Capture the cell that displays the provided text and extract its (x, y) central coordinate. 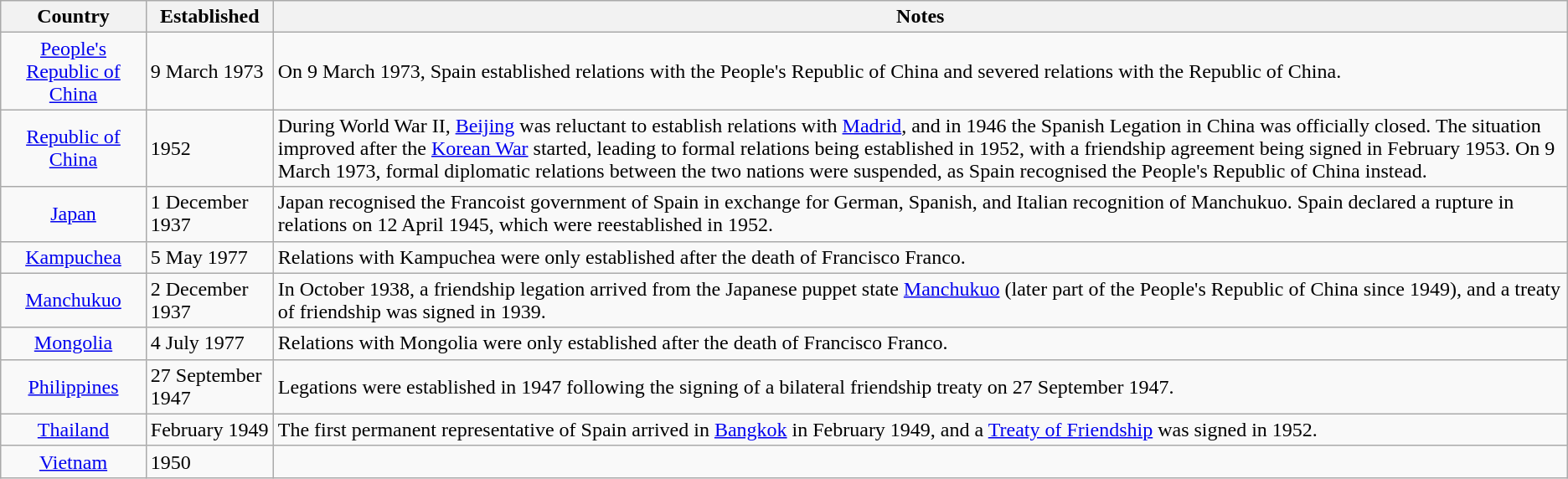
Notes (920, 17)
Manchukuo (74, 300)
5 May 1977 (209, 257)
27 September 1947 (209, 387)
Relations with Mongolia were only established after the death of Francisco Franco. (920, 343)
Relations with Kampuchea were only established after the death of Francisco Franco. (920, 257)
Mongolia (74, 343)
The first permanent representative of Spain arrived in Bangkok in February 1949, and a Treaty of Friendship was signed in 1952. (920, 430)
Japan (74, 214)
Country (74, 17)
Kampuchea (74, 257)
1950 (209, 461)
Thailand (74, 430)
People's Republic of China (74, 71)
Established (209, 17)
4 July 1977 (209, 343)
2 December 1937 (209, 300)
9 March 1973 (209, 71)
On 9 March 1973, Spain established relations with the People's Republic of China and severed relations with the Republic of China. (920, 71)
1952 (209, 148)
February 1949 (209, 430)
1 December 1937 (209, 214)
Philippines (74, 387)
Vietnam (74, 461)
Republic of China (74, 148)
Legations were established in 1947 following the signing of a bilateral friendship treaty on 27 September 1947. (920, 387)
